Detect which cell encompasses the target text, then output its [X, Y] center coordinate. 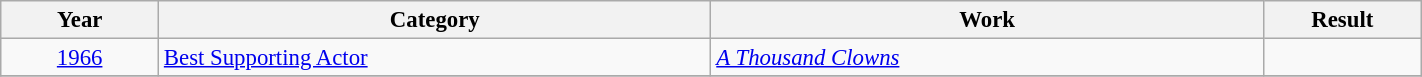
Category [435, 20]
Year [80, 20]
Work [987, 20]
A Thousand Clowns [987, 58]
Result [1342, 20]
1966 [80, 58]
Best Supporting Actor [435, 58]
